Return [X, Y] of the center of cell containing provided text 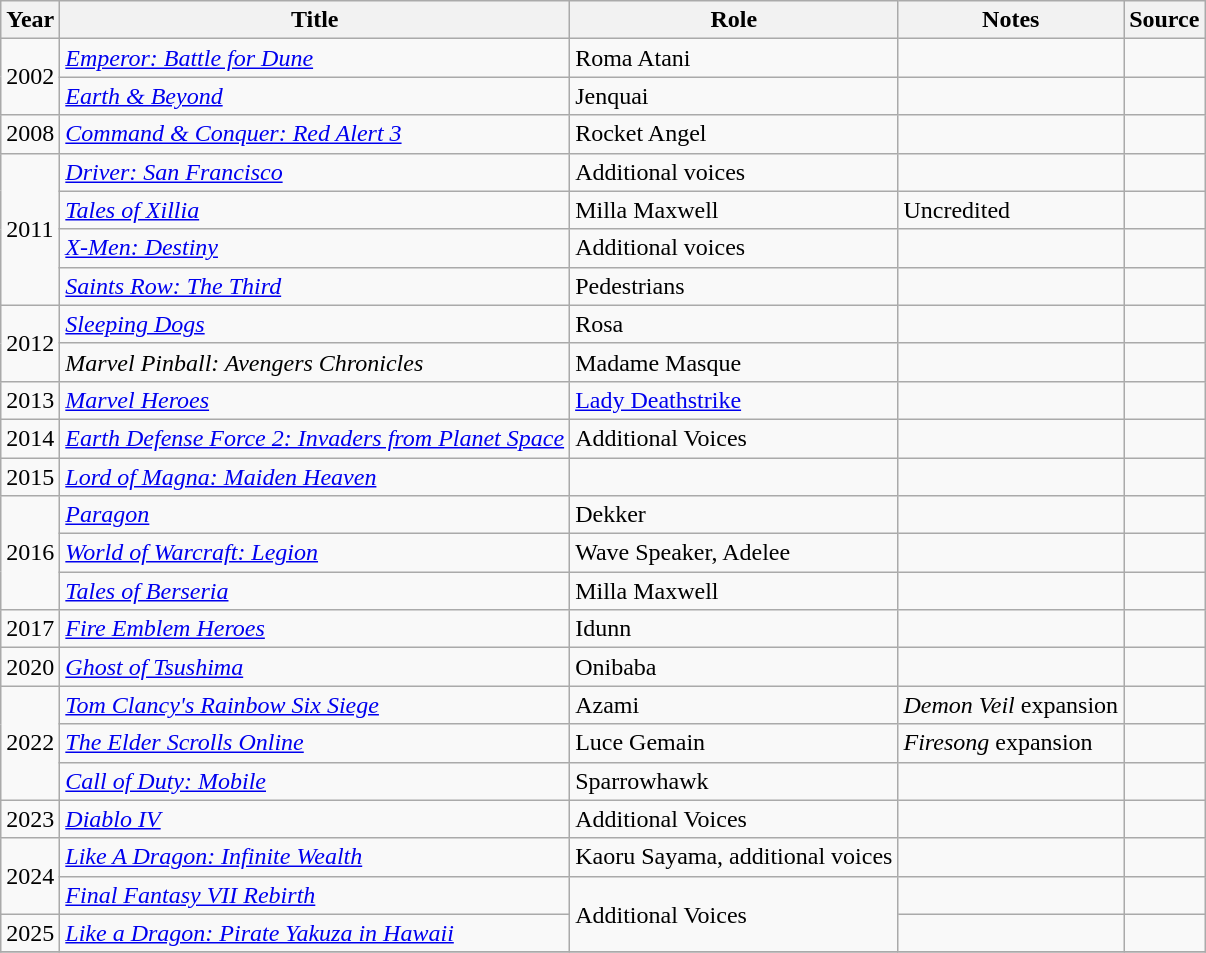
Madame Masque [734, 362]
Lady Deathstrike [734, 400]
Demon Veil expansion [1011, 705]
Idunn [734, 629]
Azami [734, 705]
Kaoru Sayama, additional voices [734, 857]
Marvel Pinball: Avengers Chronicles [315, 362]
Call of Duty: Mobile [315, 781]
Firesong expansion [1011, 743]
Sparrowhawk [734, 781]
Jenquai [734, 96]
Rocket Angel [734, 134]
Tales of Berseria [315, 591]
Tales of Xillia [315, 210]
2011 [30, 229]
Ghost of Tsushima [315, 667]
2024 [30, 876]
Wave Speaker, Adelee [734, 553]
2023 [30, 819]
2017 [30, 629]
Earth & Beyond [315, 96]
The Elder Scrolls Online [315, 743]
Rosa [734, 324]
Onibaba [734, 667]
Paragon [315, 515]
2025 [30, 933]
2016 [30, 553]
Luce Gemain [734, 743]
2008 [30, 134]
Emperor: Battle for Dune [315, 58]
Source [1164, 20]
Saints Row: The Third [315, 286]
Year [30, 20]
Dekker [734, 515]
2002 [30, 77]
Tom Clancy's Rainbow Six Siege [315, 705]
2013 [30, 400]
Fire Emblem Heroes [315, 629]
Marvel Heroes [315, 400]
2014 [30, 438]
Like a Dragon: Pirate Yakuza in Hawaii [315, 933]
Command & Conquer: Red Alert 3 [315, 134]
Earth Defense Force 2: Invaders from Planet Space [315, 438]
Pedestrians [734, 286]
2015 [30, 477]
Roma Atani [734, 58]
World of Warcraft: Legion [315, 553]
X-Men: Destiny [315, 248]
Lord of Magna: Maiden Heaven [315, 477]
Sleeping Dogs [315, 324]
Like A Dragon: Infinite Wealth [315, 857]
2020 [30, 667]
Diablo IV [315, 819]
Uncredited [1011, 210]
Final Fantasy VII Rebirth [315, 895]
2012 [30, 343]
Driver: San Francisco [315, 172]
Title [315, 20]
2022 [30, 743]
Notes [1011, 20]
Role [734, 20]
